Locate the cell with the specified text and output its (x, y) center coordinate. 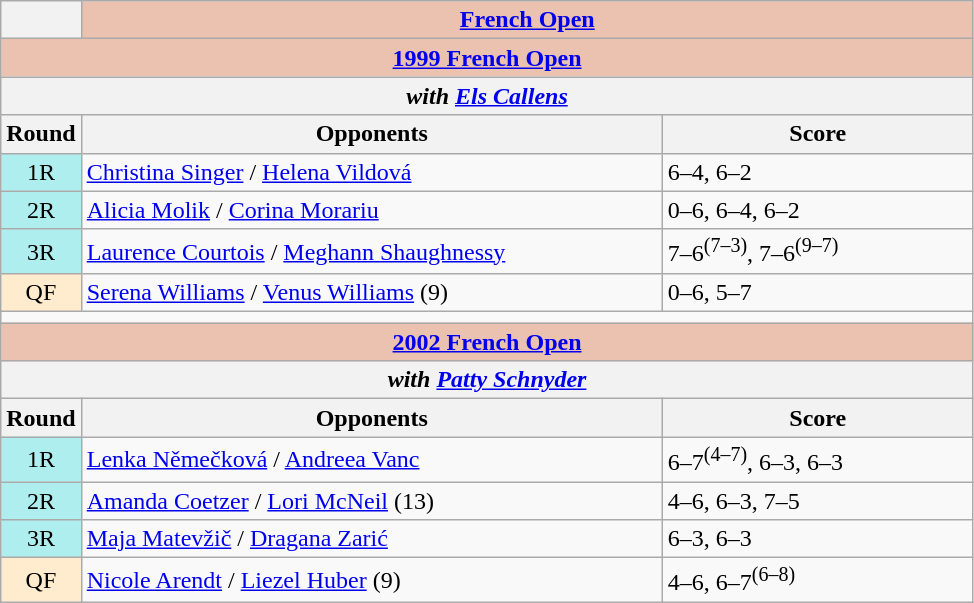
Alicia Molik / Corina Morariu (372, 210)
7–6(7–3), 7–6(9–7) (818, 252)
6–4, 6–2 (818, 172)
6–3, 6–3 (818, 539)
Laurence Courtois / Meghann Shaughnessy (372, 252)
Lenka Němečková / Andreea Vanc (372, 460)
4–6, 6–3, 7–5 (818, 501)
with Patty Schnyder (488, 380)
Serena Williams / Venus Williams (9) (372, 293)
6–7(4–7), 6–3, 6–3 (818, 460)
0–6, 5–7 (818, 293)
2002 French Open (488, 342)
4–6, 6–7(6–8) (818, 580)
with Els Callens (488, 96)
Christina Singer / Helena Vildová (372, 172)
Maja Matevžič / Dragana Zarić (372, 539)
French Open (527, 20)
Nicole Arendt / Liezel Huber (9) (372, 580)
0–6, 6–4, 6–2 (818, 210)
Amanda Coetzer / Lori McNeil (13) (372, 501)
1999 French Open (488, 58)
